Detect which cell encompasses the target text, then output its (X, Y) center coordinate. 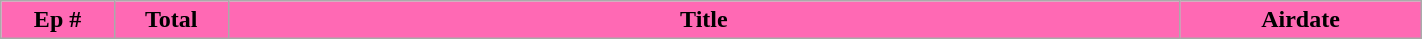
Ep # (58, 20)
Airdate (1300, 20)
Total (171, 20)
Title (704, 20)
